Pinpoint the cell where the given text exists, returning its (X, Y) midpoint coordinate. 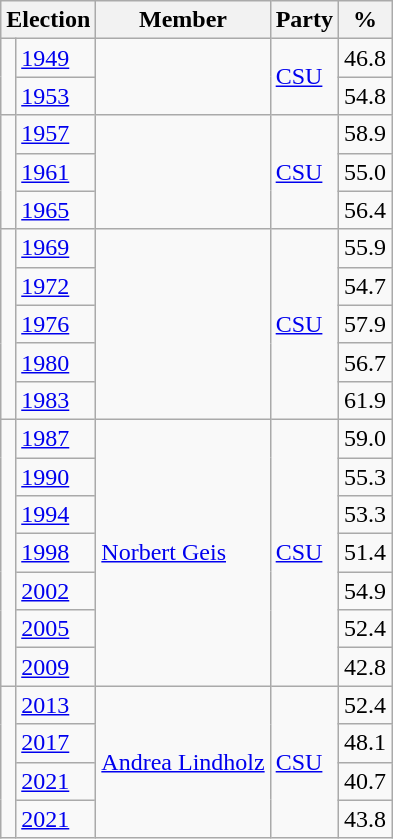
2009 (56, 667)
1983 (56, 400)
1987 (56, 438)
Member (183, 20)
Party (304, 20)
1957 (56, 134)
1998 (56, 553)
2013 (56, 705)
1980 (56, 362)
1972 (56, 286)
Andrea Lindholz (183, 762)
54.9 (366, 591)
Norbert Geis (183, 552)
56.4 (366, 210)
1969 (56, 248)
1994 (56, 515)
51.4 (366, 553)
55.9 (366, 248)
42.8 (366, 667)
46.8 (366, 58)
54.7 (366, 286)
61.9 (366, 400)
55.3 (366, 477)
55.0 (366, 172)
54.8 (366, 96)
Election (48, 20)
40.7 (366, 781)
56.7 (366, 362)
48.1 (366, 743)
2002 (56, 591)
59.0 (366, 438)
1949 (56, 58)
57.9 (366, 324)
43.8 (366, 819)
1953 (56, 96)
2017 (56, 743)
1965 (56, 210)
53.3 (366, 515)
1976 (56, 324)
2005 (56, 629)
% (366, 20)
1961 (56, 172)
1990 (56, 477)
58.9 (366, 134)
